Scan for the cell matching the given text and deliver its [X, Y] coordinate at center. 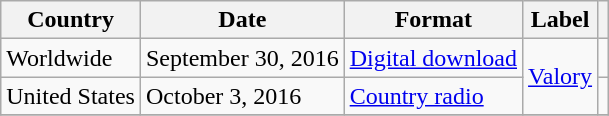
Format [433, 20]
Country radio [433, 96]
Country [71, 20]
Label [560, 20]
Date [242, 20]
Digital download [433, 58]
United States [71, 96]
September 30, 2016 [242, 58]
October 3, 2016 [242, 96]
Worldwide [71, 58]
Valory [560, 77]
